Detect which cell encompasses the target text, then output its [x, y] center coordinate. 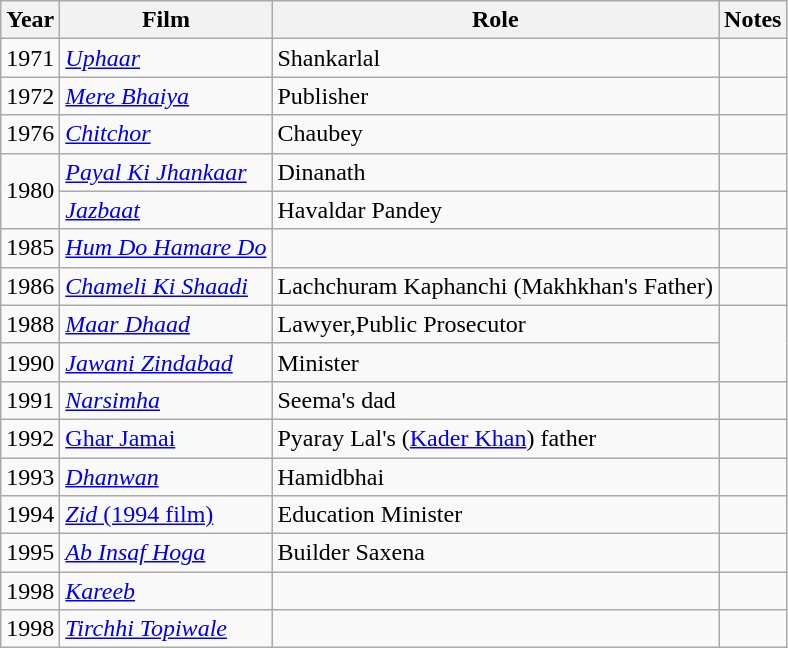
Payal Ki Jhankaar [166, 172]
1972 [30, 96]
1986 [30, 286]
Maar Dhaad [166, 324]
Shankarlal [496, 58]
Chitchor [166, 134]
Havaldar Pandey [496, 210]
Narsimha [166, 400]
Chaubey [496, 134]
Kareeb [166, 591]
Chameli Ki Shaadi [166, 286]
Notes [753, 20]
1991 [30, 400]
Uphaar [166, 58]
Mere Bhaiya [166, 96]
Dhanwan [166, 477]
1985 [30, 248]
1993 [30, 477]
Publisher [496, 96]
Zid (1994 film) [166, 515]
Year [30, 20]
Lawyer,Public Prosecutor [496, 324]
Jazbaat [166, 210]
Ab Insaf Hoga [166, 553]
1980 [30, 191]
1995 [30, 553]
Film [166, 20]
Minister [496, 362]
Education Minister [496, 515]
Dinanath [496, 172]
1988 [30, 324]
1971 [30, 58]
Hamidbhai [496, 477]
1994 [30, 515]
1976 [30, 134]
Seema's dad [496, 400]
1992 [30, 438]
Hum Do Hamare Do [166, 248]
Jawani Zindabad [166, 362]
Pyaray Lal's (Kader Khan) father [496, 438]
Builder Saxena [496, 553]
1990 [30, 362]
Ghar Jamai [166, 438]
Tirchhi Topiwale [166, 629]
Role [496, 20]
Lachchuram Kaphanchi (Makhkhan's Father) [496, 286]
